Provide the [x, y] coordinate of the cell's center where the given text is located.  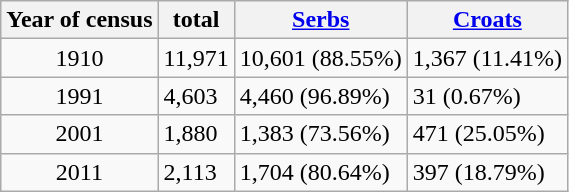
Croats [487, 20]
1,880 [196, 134]
Year of census [80, 20]
1910 [80, 58]
397 (18.79%) [487, 172]
1,367 (11.41%) [487, 58]
4,603 [196, 96]
471 (25.05%) [487, 134]
31 (0.67%) [487, 96]
Serbs [320, 20]
2,113 [196, 172]
11,971 [196, 58]
2011 [80, 172]
1991 [80, 96]
10,601 (88.55%) [320, 58]
1,383 (73.56%) [320, 134]
2001 [80, 134]
4,460 (96.89%) [320, 96]
1,704 (80.64%) [320, 172]
total [196, 20]
